Return the (X, Y) coordinate for the center point of the cell that contains the specified text.  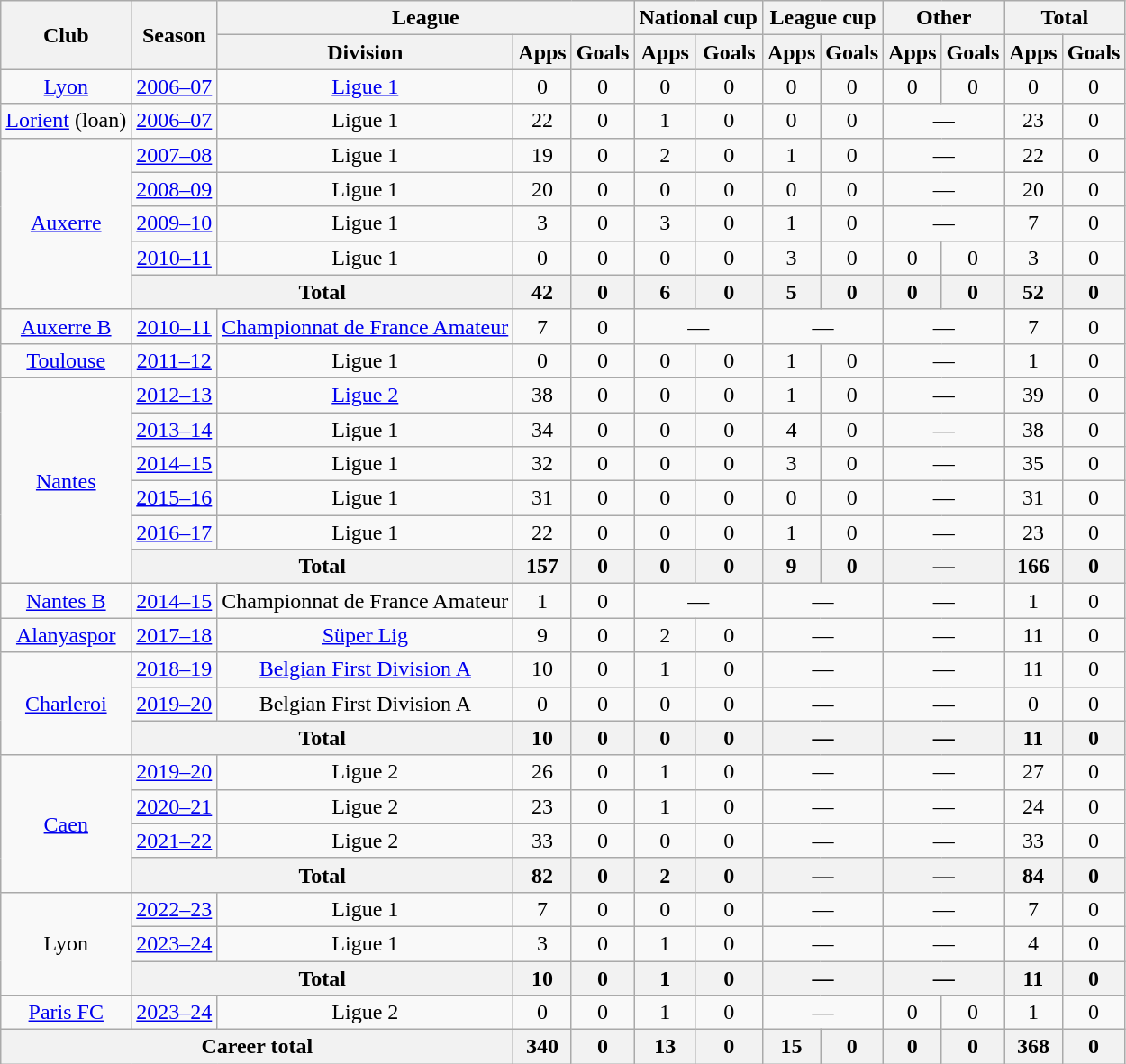
368 (1033, 1047)
166 (1033, 567)
2018–19 (175, 669)
Other (944, 18)
35 (1033, 464)
Nantes (67, 480)
27 (1033, 772)
League cup (822, 18)
Charleroi (67, 704)
15 (791, 1047)
2020–21 (175, 806)
19 (542, 155)
2008–09 (175, 189)
Auxerre (67, 223)
2015–16 (175, 498)
84 (1033, 875)
52 (1033, 292)
13 (665, 1047)
26 (542, 772)
2011–12 (175, 360)
Paris FC (67, 1013)
2016–17 (175, 532)
2007–08 (175, 155)
2021–22 (175, 841)
32 (542, 464)
Nantes B (67, 601)
34 (542, 430)
Süper Lig (366, 635)
Career total (258, 1047)
Caen (67, 823)
Lorient (loan) (67, 121)
82 (542, 875)
6 (665, 292)
Toulouse (67, 360)
Division (366, 52)
2012–13 (175, 395)
Auxerre B (67, 326)
2017–18 (175, 635)
340 (542, 1047)
5 (791, 292)
39 (1033, 395)
Alanyaspor (67, 635)
157 (542, 567)
National cup (698, 18)
2022–23 (175, 909)
Club (67, 35)
24 (1033, 806)
League (425, 18)
2013–14 (175, 430)
2009–10 (175, 223)
42 (542, 292)
Season (175, 35)
